Search for the cell housing the specified text and yield its (X, Y) center coordinate. 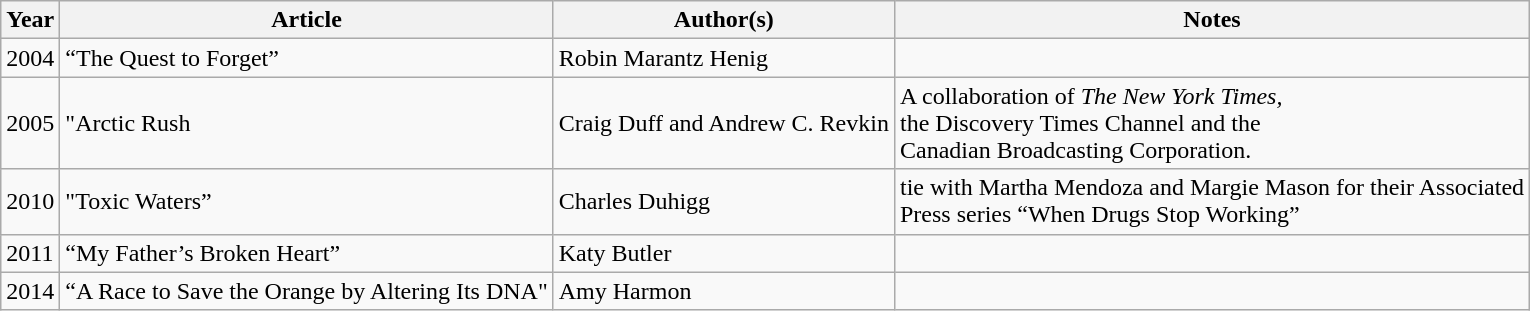
2014 (30, 291)
Craig Duff and Andrew C. Revkin (724, 123)
Amy Harmon (724, 291)
Robin Marantz Henig (724, 58)
"Toxic Waters” (306, 202)
Katy Butler (724, 253)
“A Race to Save the Orange by Altering Its DNA" (306, 291)
Year (30, 20)
A collaboration of The New York Times,the Discovery Times Channel and theCanadian Broadcasting Corporation. (1212, 123)
Notes (1212, 20)
"Arctic Rush (306, 123)
“My Father’s Broken Heart” (306, 253)
2004 (30, 58)
2010 (30, 202)
“The Quest to Forget” (306, 58)
Article (306, 20)
Author(s) (724, 20)
2005 (30, 123)
2011 (30, 253)
tie with Martha Mendoza and Margie Mason for their AssociatedPress series “When Drugs Stop Working” (1212, 202)
Charles Duhigg (724, 202)
